Detect which cell encompasses the target text, then output its [X, Y] center coordinate. 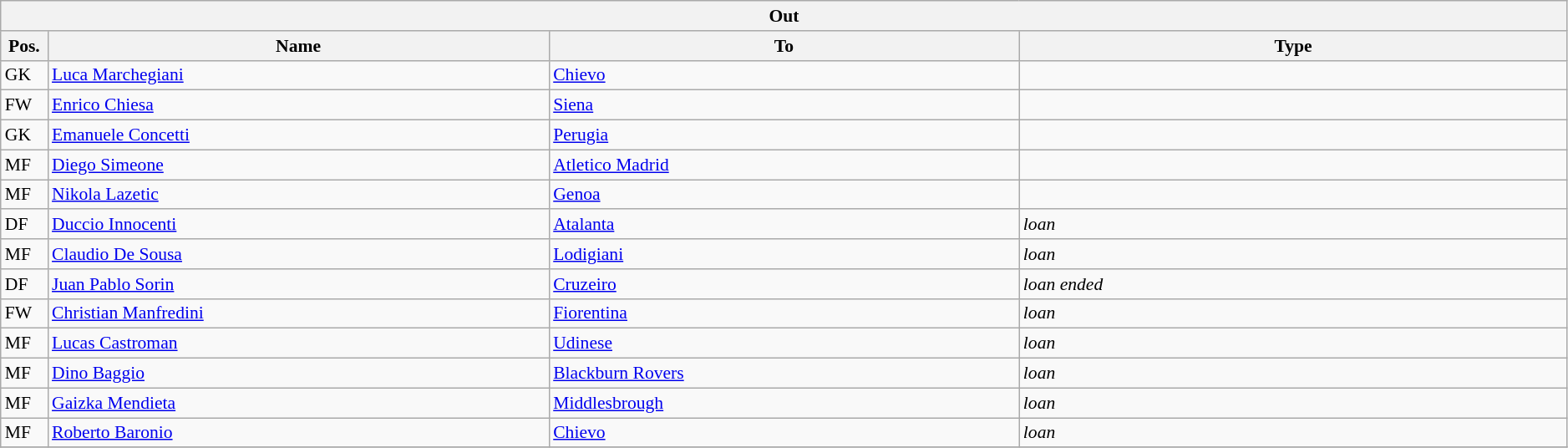
Atletico Madrid [784, 165]
Udinese [784, 344]
Christian Manfredini [298, 313]
Perugia [784, 135]
Luca Marchegiani [298, 75]
Gaizka Mendieta [298, 403]
Duccio Innocenti [298, 225]
Emanuele Concetti [298, 135]
Enrico Chiesa [298, 105]
Lodigiani [784, 254]
Nikola Lazetic [298, 195]
Juan Pablo Sorin [298, 284]
Diego Simeone [298, 165]
Type [1293, 46]
Roberto Baronio [298, 433]
Fiorentina [784, 313]
Name [298, 46]
Genoa [784, 195]
Dino Baggio [298, 374]
Pos. [24, 46]
Lucas Castroman [298, 344]
Cruzeiro [784, 284]
Middlesbrough [784, 403]
Out [784, 16]
Siena [784, 105]
Blackburn Rovers [784, 374]
To [784, 46]
Atalanta [784, 225]
Claudio De Sousa [298, 254]
loan ended [1293, 284]
